Provide the [x, y] coordinate of the cell's center where the given text is located.  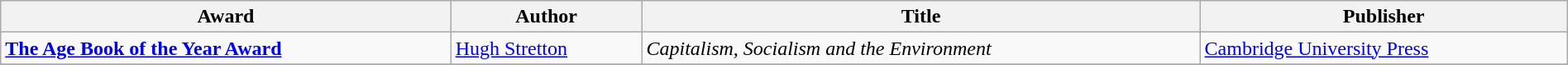
Author [546, 17]
Title [921, 17]
Cambridge University Press [1384, 48]
Award [226, 17]
The Age Book of the Year Award [226, 48]
Publisher [1384, 17]
Hugh Stretton [546, 48]
Capitalism, Socialism and the Environment [921, 48]
